Search for the cell housing the specified text and yield its [x, y] center coordinate. 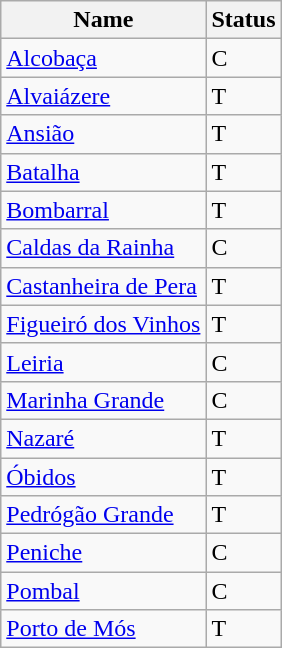
Caldas da Rainha [104, 248]
Batalha [104, 172]
Name [104, 20]
Nazaré [104, 438]
Status [244, 20]
Marinha Grande [104, 400]
Alvaiázere [104, 96]
Alcobaça [104, 58]
Figueiró dos Vinhos [104, 324]
Castanheira de Pera [104, 286]
Ansião [104, 134]
Pombal [104, 591]
Pedrógão Grande [104, 515]
Bombarral [104, 210]
Óbidos [104, 477]
Porto de Mós [104, 629]
Peniche [104, 553]
Leiria [104, 362]
